Detect which cell encompasses the target text, then output its [x, y] center coordinate. 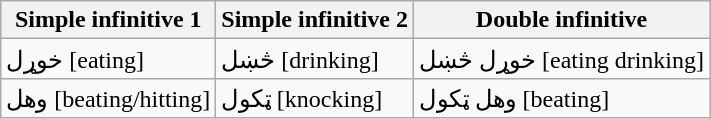
څښل [drinking] [315, 59]
Simple infinitive 2 [315, 20]
ټکول [knocking] [315, 98]
وهل [beating/hitting] [108, 98]
خوړل [eating] [108, 59]
Simple infinitive 1 [108, 20]
خوړل څښل [eating drinking] [562, 59]
Double infinitive [562, 20]
وهل ټکول [beating] [562, 98]
